Identify which cell holds the provided text, then report its [X, Y] central coordinate. 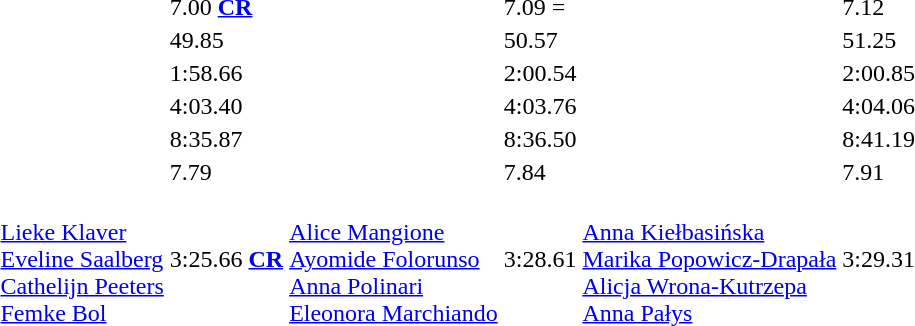
4:03.40 [226, 106]
7.84 [540, 172]
7.79 [226, 172]
49.85 [226, 40]
1:58.66 [226, 73]
4:03.76 [540, 106]
8:36.50 [540, 139]
2:00.54 [540, 73]
50.57 [540, 40]
8:35.87 [226, 139]
